Locate the cell with the specified text and output its [X, Y] center coordinate. 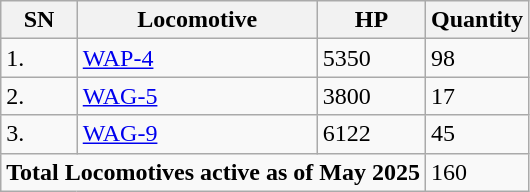
SN [39, 20]
WAG-5 [197, 96]
3. [39, 134]
1. [39, 58]
17 [478, 96]
160 [478, 172]
Quantity [478, 20]
HP [371, 20]
WAG-9 [197, 134]
Total Locomotives active as of May 2025 [214, 172]
WAP-4 [197, 58]
98 [478, 58]
6122 [371, 134]
Locomotive [197, 20]
5350 [371, 58]
2. [39, 96]
3800 [371, 96]
45 [478, 134]
